Pinpoint the cell where the given text exists, returning its (X, Y) midpoint coordinate. 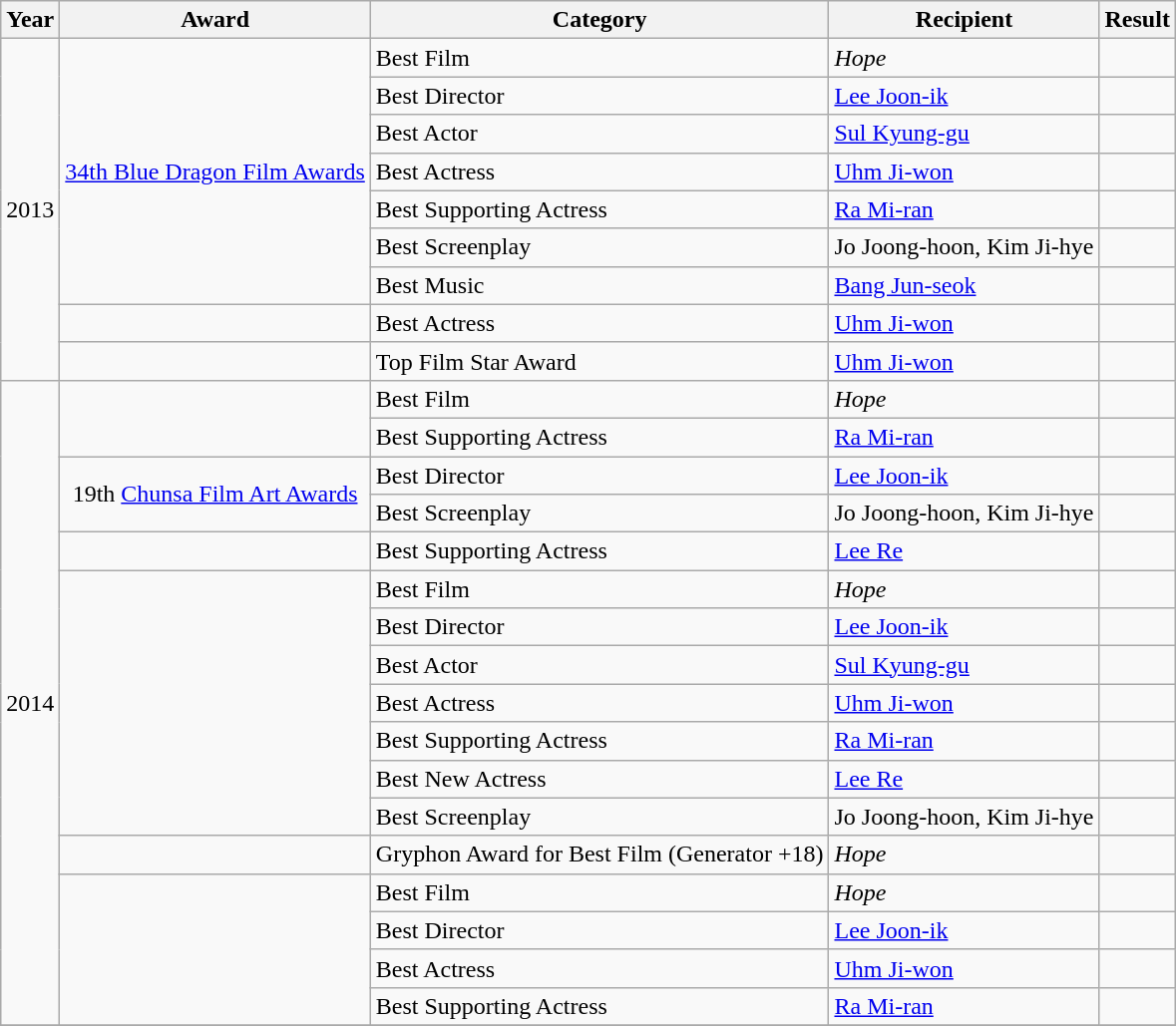
Award (215, 20)
19th Chunsa Film Art Awards (215, 495)
Category (599, 20)
Result (1137, 20)
Year (30, 20)
Bang Jun-seok (964, 285)
Recipient (964, 20)
2013 (30, 209)
Best Music (599, 285)
Top Film Star Award (599, 361)
Gryphon Award for Best Film (Generator +18) (599, 855)
Best New Actress (599, 779)
2014 (30, 702)
34th Blue Dragon Film Awards (215, 171)
